Scan for the cell matching the given text and deliver its (X, Y) coordinate at center. 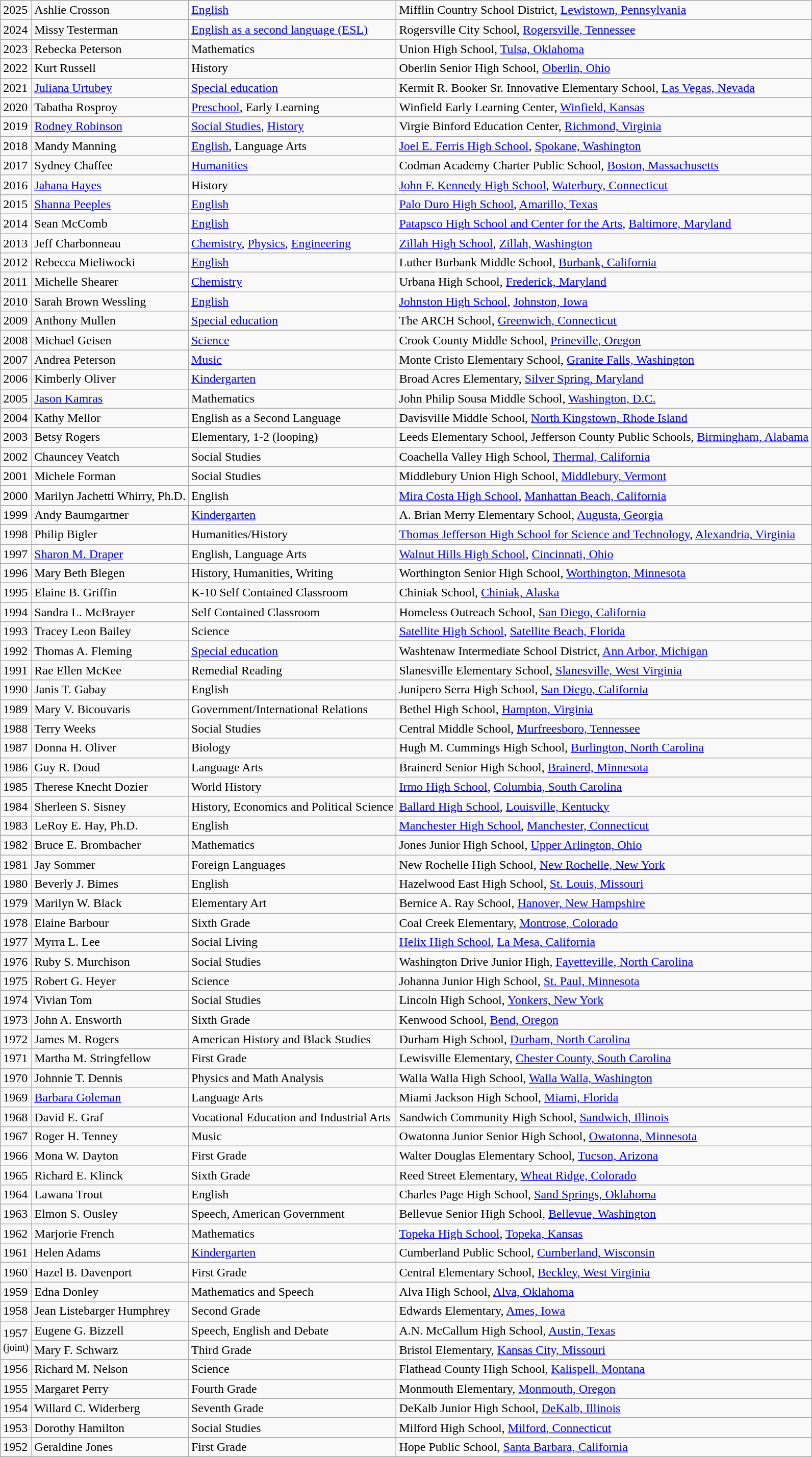
2003 (16, 437)
Humanities/History (292, 534)
1976 (16, 962)
Andrea Peterson (110, 360)
Flathead County High School, Kalispell, Montana (604, 1369)
LeRoy E. Hay, Ph.D. (110, 825)
Elementary Art (292, 903)
Social Living (292, 942)
Jason Kamras (110, 398)
Winfield Early Learning Center, Winfield, Kansas (604, 107)
Michael Geisen (110, 340)
Bruce E. Brombacher (110, 845)
Preschool, Early Learning (292, 107)
Therese Knecht Dozier (110, 787)
Washtenaw Intermediate School District, Ann Arbor, Michigan (604, 651)
Janis T. Gabay (110, 690)
Lawana Trout (110, 1195)
2001 (16, 476)
Ballard High School, Louisville, Kentucky (604, 806)
David E. Graf (110, 1117)
Elaine B. Griffin (110, 593)
James M. Rogers (110, 1039)
2008 (16, 340)
New Rochelle High School, New Rochelle, New York (604, 865)
1956 (16, 1369)
Kenwood School, Bend, Oregon (604, 1020)
Mandy Manning (110, 146)
Michelle Shearer (110, 282)
2025 (16, 10)
Willard C. Widerberg (110, 1408)
1981 (16, 865)
Robert G. Heyer (110, 981)
1953 (16, 1427)
1958 (16, 1311)
Chemistry (292, 282)
Roger H. Tenney (110, 1136)
Tabatha Rosproy (110, 107)
Ashlie Crosson (110, 10)
Jones Junior High School, Upper Arlington, Ohio (604, 845)
1957(joint) (16, 1340)
Oberlin Senior High School, Oberlin, Ohio (604, 68)
Alva High School, Alva, Oklahoma (604, 1292)
1964 (16, 1195)
Marilyn Jachetti Whirry, Ph.D. (110, 495)
Seventh Grade (292, 1408)
1971 (16, 1059)
Jahana Hayes (110, 185)
Leeds Elementary School, Jefferson County Public Schools, Birmingham, Alabama (604, 437)
1963 (16, 1214)
2005 (16, 398)
Philip Bigler (110, 534)
Hope Public School, Santa Barbara, California (604, 1447)
John F. Kennedy High School, Waterbury, Connecticut (604, 185)
1961 (16, 1253)
Johanna Junior High School, St. Paul, Minnesota (604, 981)
Mary V. Bicouvaris (110, 709)
Social Studies, History (292, 127)
Rogersville City School, Rogersville, Tennessee (604, 30)
Elmon S. Ousley (110, 1214)
2010 (16, 302)
American History and Black Studies (292, 1039)
Reed Street Elementary, Wheat Ridge, Colorado (604, 1175)
2012 (16, 263)
Johnston High School, Johnston, Iowa (604, 302)
Walnut Hills High School, Cincinnati, Ohio (604, 554)
2013 (16, 243)
Vivian Tom (110, 1000)
Margaret Perry (110, 1389)
2011 (16, 282)
Sherleen S. Sisney (110, 806)
Washington Drive Junior High, Fayetteville, North Carolina (604, 962)
2009 (16, 321)
Urbana High School, Frederick, Maryland (604, 282)
Irmo High School, Columbia, South Carolina (604, 787)
1962 (16, 1234)
Beverly J. Bimes (110, 884)
1952 (16, 1447)
Central Middle School, Murfreesboro, Tennessee (604, 728)
Chauncey Veatch (110, 457)
Rebecca Mieliwocki (110, 263)
2004 (16, 418)
Chiniak School, Chiniak, Alaska (604, 593)
1977 (16, 942)
Donna H. Oliver (110, 748)
1978 (16, 923)
Davisville Middle School, North Kingstown, Rhode Island (604, 418)
Elementary, 1-2 (looping) (292, 437)
2014 (16, 223)
Myrra L. Lee (110, 942)
Andy Baumgartner (110, 515)
Manchester High School, Manchester, Connecticut (604, 825)
Second Grade (292, 1311)
Humanities (292, 165)
Middlebury Union High School, Middlebury, Vermont (604, 476)
Kathy Mellor (110, 418)
Monmouth Elementary, Monmouth, Oregon (604, 1389)
2002 (16, 457)
1980 (16, 884)
Government/International Relations (292, 709)
Hugh M. Cummings High School, Burlington, North Carolina (604, 748)
Sharon M. Draper (110, 554)
Sarah Brown Wessling (110, 302)
Junipero Serra High School, San Diego, California (604, 690)
English as a Second Language (292, 418)
Virgie Binford Education Center, Richmond, Virginia (604, 127)
Richard E. Klinck (110, 1175)
1990 (16, 690)
Mary F. Schwarz (110, 1350)
Martha M. Stringfellow (110, 1059)
Edna Donley (110, 1292)
1995 (16, 593)
1992 (16, 651)
Anthony Mullen (110, 321)
1973 (16, 1020)
1985 (16, 787)
Sandra L. McBrayer (110, 612)
Dorothy Hamilton (110, 1427)
Biology (292, 748)
1989 (16, 709)
Richard M. Nelson (110, 1369)
Monte Cristo Elementary School, Granite Falls, Washington (604, 360)
2016 (16, 185)
Brainerd Senior High School, Brainerd, Minnesota (604, 767)
Ruby S. Murchison (110, 962)
Speech, English and Debate (292, 1330)
1967 (16, 1136)
1988 (16, 728)
2018 (16, 146)
Hazelwood East High School, St. Louis, Missouri (604, 884)
Sandwich Community High School, Sandwich, Illinois (604, 1117)
1991 (16, 670)
Miami Jackson High School, Miami, Florida (604, 1097)
Slanesville Elementary School, Slanesville, West Virginia (604, 670)
Betsy Rogers (110, 437)
1954 (16, 1408)
Coachella Valley High School, Thermal, California (604, 457)
Crook County Middle School, Prineville, Oregon (604, 340)
Missy Testerman (110, 30)
Rebecka Peterson (110, 49)
Walla Walla High School, Walla Walla, Washington (604, 1078)
Rodney Robinson (110, 127)
Luther Burbank Middle School, Burbank, California (604, 263)
1998 (16, 534)
Johnnie T. Dennis (110, 1078)
Vocational Education and Industrial Arts (292, 1117)
Thomas A. Fleming (110, 651)
Patapsco High School and Center for the Arts, Baltimore, Maryland (604, 223)
DeKalb Junior High School, DeKalb, Illinois (604, 1408)
2024 (16, 30)
Jeff Charbonneau (110, 243)
Mary Beth Blegen (110, 573)
Central Elementary School, Beckley, West Virginia (604, 1272)
Durham High School, Durham, North Carolina (604, 1039)
Edwards Elementary, Ames, Iowa (604, 1311)
Juliana Urtubey (110, 88)
Milford High School, Milford, Connecticut (604, 1427)
Sydney Chaffee (110, 165)
1975 (16, 981)
The ARCH School, Greenwich, Connecticut (604, 321)
1960 (16, 1272)
1955 (16, 1389)
Owatonna Junior Senior High School, Owatonna, Minnesota (604, 1136)
Mira Costa High School, Manhattan Beach, California (604, 495)
1983 (16, 825)
Worthington Senior High School, Worthington, Minnesota (604, 573)
2006 (16, 379)
Michele Forman (110, 476)
Third Grade (292, 1350)
Foreign Languages (292, 865)
Mifflin Country School District, Lewistown, Pennsylvania (604, 10)
Bristol Elementary, Kansas City, Missouri (604, 1350)
John Philip Sousa Middle School, Washington, D.C. (604, 398)
1959 (16, 1292)
A.N. McCallum High School, Austin, Texas (604, 1330)
1965 (16, 1175)
Walter Douglas Elementary School, Tucson, Arizona (604, 1155)
Union High School, Tulsa, Oklahoma (604, 49)
1970 (16, 1078)
Codman Academy Charter Public School, Boston, Massachusetts (604, 165)
Barbara Goleman (110, 1097)
1997 (16, 554)
History, Humanities, Writing (292, 573)
Physics and Math Analysis (292, 1078)
1987 (16, 748)
Zillah High School, Zillah, Washington (604, 243)
World History (292, 787)
Homeless Outreach School, San Diego, California (604, 612)
Guy R. Doud (110, 767)
Palo Duro High School, Amarillo, Texas (604, 204)
Eugene G. Bizzell (110, 1330)
Tracey Leon Bailey (110, 632)
Self Contained Classroom (292, 612)
Kurt Russell (110, 68)
Marjorie French (110, 1234)
2022 (16, 68)
1994 (16, 612)
Topeka High School, Topeka, Kansas (604, 1234)
1993 (16, 632)
1969 (16, 1097)
2015 (16, 204)
1996 (16, 573)
Helen Adams (110, 1253)
2017 (16, 165)
Thomas Jefferson High School for Science and Technology, Alexandria, Virginia (604, 534)
Jean Listebarger Humphrey (110, 1311)
2019 (16, 127)
Elaine Barbour (110, 923)
Jay Sommer (110, 865)
1972 (16, 1039)
2000 (16, 495)
Kimberly Oliver (110, 379)
1974 (16, 1000)
2020 (16, 107)
Hazel B. Davenport (110, 1272)
Bernice A. Ray School, Hanover, New Hampshire (604, 903)
1984 (16, 806)
Speech, American Government (292, 1214)
Shanna Peeples (110, 204)
2023 (16, 49)
Joel E. Ferris High School, Spokane, Washington (604, 146)
Kermit R. Booker Sr. Innovative Elementary School, Las Vegas, Nevada (604, 88)
1999 (16, 515)
Lincoln High School, Yonkers, New York (604, 1000)
A. Brian Merry Elementary School, Augusta, Georgia (604, 515)
Terry Weeks (110, 728)
Coal Creek Elementary, Montrose, Colorado (604, 923)
Helix High School, La Mesa, California (604, 942)
Bellevue Senior High School, Bellevue, Washington (604, 1214)
Mona W. Dayton (110, 1155)
Chemistry, Physics, Engineering (292, 243)
History, Economics and Political Science (292, 806)
1966 (16, 1155)
Cumberland Public School, Cumberland, Wisconsin (604, 1253)
Remedial Reading (292, 670)
Rae Ellen McKee (110, 670)
Marilyn W. Black (110, 903)
1979 (16, 903)
K-10 Self Contained Classroom (292, 593)
2007 (16, 360)
John A. Ensworth (110, 1020)
1982 (16, 845)
Satellite High School, Satellite Beach, Florida (604, 632)
Charles Page High School, Sand Springs, Oklahoma (604, 1195)
Geraldine Jones (110, 1447)
Sean McComb (110, 223)
Lewisville Elementary, Chester County, South Carolina (604, 1059)
1968 (16, 1117)
2021 (16, 88)
1986 (16, 767)
Fourth Grade (292, 1389)
Mathematics and Speech (292, 1292)
Bethel High School, Hampton, Virginia (604, 709)
Broad Acres Elementary, Silver Spring, Maryland (604, 379)
English as a second language (ESL) (292, 30)
